Provide the [x, y] coordinate of the cell's center where the given text is located.  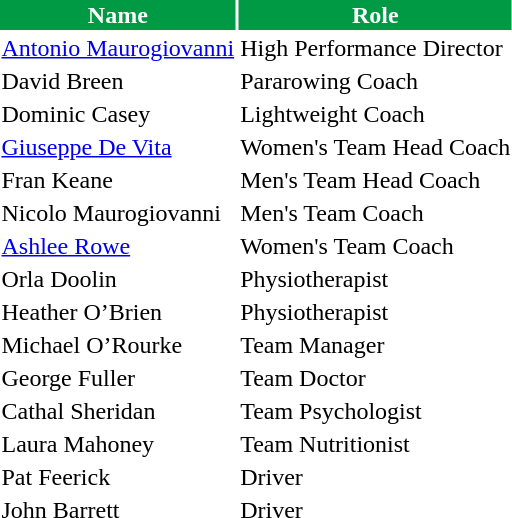
Team Psychologist [376, 411]
Name [118, 15]
Team Manager [376, 345]
Lightweight Coach [376, 114]
Pararowing Coach [376, 81]
David Breen [118, 81]
Nicolo Maurogiovanni [118, 213]
Laura Mahoney [118, 444]
Heather O’Brien [118, 312]
Dominic Casey [118, 114]
Driver⁠ [376, 477]
Orla Doolin [118, 279]
Women's Team Coach [376, 246]
Men's Team Coach [376, 213]
Michael O’Rourke [118, 345]
Ashlee Rowe [118, 246]
Role [376, 15]
Antonio Maurogiovanni [118, 48]
Team Nutritionist [376, 444]
George Fuller [118, 378]
Women's Team Head Coach [376, 147]
High Performance Director [376, 48]
Team Doctor [376, 378]
Cathal Sheridan [118, 411]
Men's Team Head Coach [376, 180]
Pat Feerick [118, 477]
Giuseppe De Vita [118, 147]
Fran Keane [118, 180]
